For the text-containing cell, return its midpoint in (x, y) coordinate format. 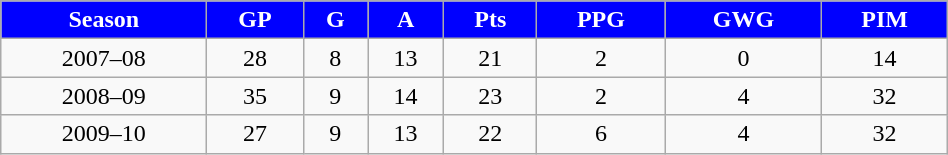
GP (255, 20)
27 (255, 134)
G (335, 20)
Pts (490, 20)
8 (335, 58)
6 (601, 134)
35 (255, 96)
Season (104, 20)
GWG (744, 20)
22 (490, 134)
23 (490, 96)
A (406, 20)
PPG (601, 20)
2008–09 (104, 96)
21 (490, 58)
PIM (884, 20)
2007–08 (104, 58)
28 (255, 58)
2009–10 (104, 134)
0 (744, 58)
